From the cell containing the given text, extract its center point as (X, Y) coordinate. 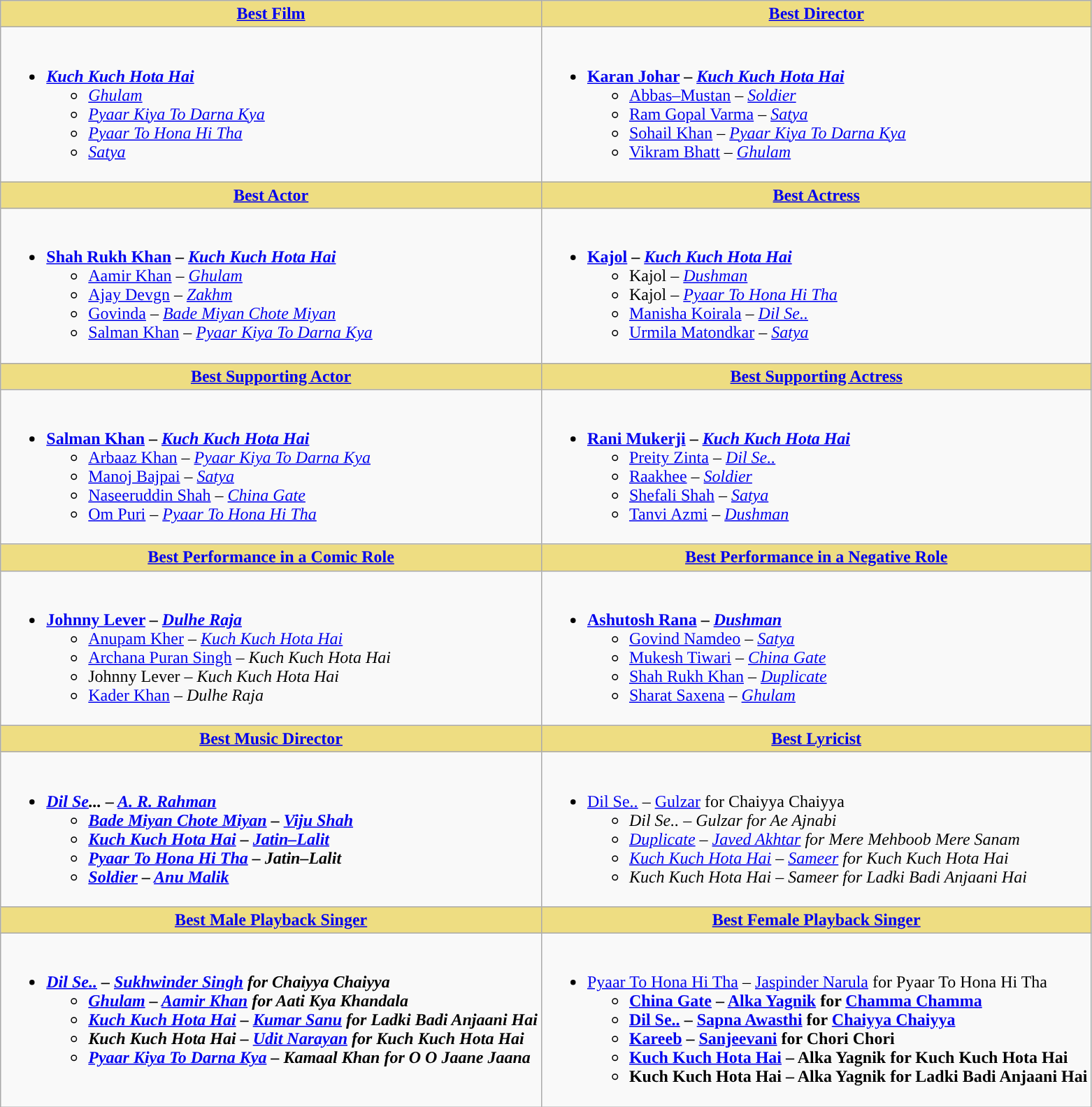
Kajol – Kuch Kuch Hota Hai Kajol – DushmanKajol – Pyaar To Hona Hi ThaManisha Koirala – Dil Se..Urmila Matondkar – Satya (817, 285)
Rani Mukerji – Kuch Kuch Hota Hai Preity Zinta – Dil Se..Raakhee – SoldierShefali Shah – SatyaTanvi Azmi – Dushman (817, 467)
Kuch Kuch Hota Hai GhulamPyaar Kiya To Darna KyaPyaar To Hona Hi ThaSatya (271, 105)
Best Performance in a Comic Role (271, 557)
Best Lyricist (817, 738)
Best Director (817, 14)
Best Actor (271, 195)
Best Film (271, 14)
Best Female Playback Singer (817, 920)
Ashutosh Rana – Dushman Govind Namdeo – SatyaMukesh Tiwari – China GateShah Rukh Khan – DuplicateSharat Saxena – Ghulam (817, 648)
Karan Johar – Kuch Kuch Hota Hai Abbas–Mustan – SoldierRam Gopal Varma – SatyaSohail Khan – Pyaar Kiya To Darna KyaVikram Bhatt – Ghulam (817, 105)
Dil Se... – A. R. RahmanBade Miyan Chote Miyan – Viju ShahKuch Kuch Hota Hai – Jatin–LalitPyaar To Hona Hi Tha – Jatin–LalitSoldier – Anu Malik (271, 829)
Salman Khan – Kuch Kuch Hota Hai Arbaaz Khan – Pyaar Kiya To Darna KyaManoj Bajpai – SatyaNaseeruddin Shah – China GateOm Puri – Pyaar To Hona Hi Tha (271, 467)
Best Actress (817, 195)
Best Music Director (271, 738)
Shah Rukh Khan – Kuch Kuch Hota Hai Aamir Khan – GhulamAjay Devgn – ZakhmGovinda – Bade Miyan Chote MiyanSalman Khan – Pyaar Kiya To Darna Kya (271, 285)
Best Performance in a Negative Role (817, 557)
Best Supporting Actor (271, 376)
Best Male Playback Singer (271, 920)
Best Supporting Actress (817, 376)
